Identify which cell holds the provided text, then report its (x, y) central coordinate. 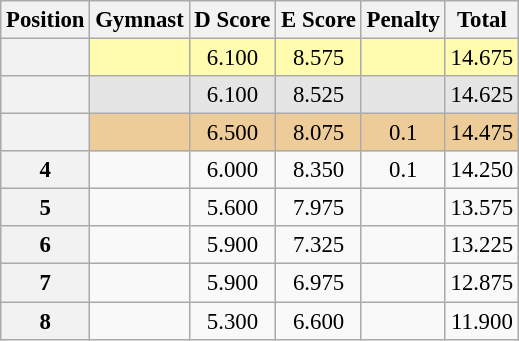
6.000 (232, 170)
13.575 (482, 208)
5.300 (232, 321)
14.475 (482, 133)
7.325 (318, 245)
Gymnast (140, 20)
11.900 (482, 321)
6.600 (318, 321)
8.525 (318, 95)
D Score (232, 20)
8.575 (318, 58)
6 (46, 245)
6.500 (232, 133)
E Score (318, 20)
6.975 (318, 283)
8.075 (318, 133)
Penalty (403, 20)
14.250 (482, 170)
Total (482, 20)
5 (46, 208)
8.350 (318, 170)
13.225 (482, 245)
12.875 (482, 283)
Position (46, 20)
5.600 (232, 208)
8 (46, 321)
14.675 (482, 58)
7 (46, 283)
4 (46, 170)
7.975 (318, 208)
14.625 (482, 95)
